Search for the cell housing the specified text and yield its [x, y] center coordinate. 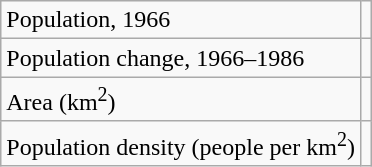
Area (km2) [181, 100]
Population change, 1966–1986 [181, 58]
Population, 1966 [181, 20]
Population density (people per km2) [181, 144]
